Search for the cell housing the specified text and yield its (X, Y) center coordinate. 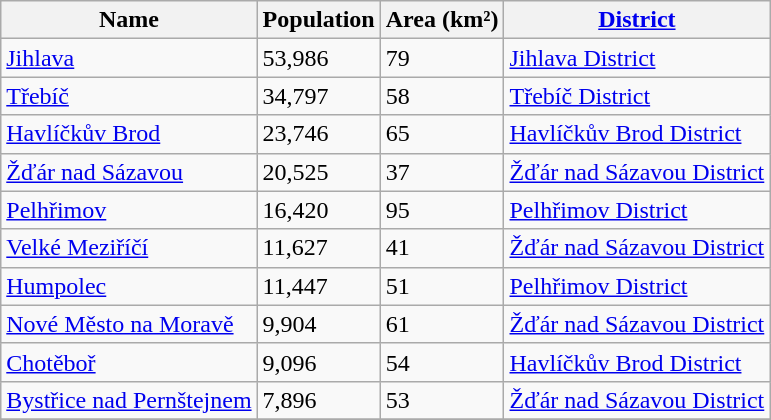
54 (442, 362)
Třebíč (129, 96)
9,904 (318, 324)
58 (442, 96)
Jihlava (129, 58)
51 (442, 286)
Chotěboř (129, 362)
53 (442, 400)
34,797 (318, 96)
61 (442, 324)
20,525 (318, 172)
Velké Meziříčí (129, 248)
Humpolec (129, 286)
79 (442, 58)
Třebíč District (637, 96)
41 (442, 248)
District (637, 20)
9,096 (318, 362)
7,896 (318, 400)
Žďár nad Sázavou (129, 172)
23,746 (318, 134)
Jihlava District (637, 58)
Bystřice nad Pernštejnem (129, 400)
53,986 (318, 58)
95 (442, 210)
11,447 (318, 286)
Population (318, 20)
Nové Město na Moravě (129, 324)
Name (129, 20)
Area (km²) (442, 20)
11,627 (318, 248)
Havlíčkův Brod (129, 134)
65 (442, 134)
Pelhřimov (129, 210)
16,420 (318, 210)
37 (442, 172)
